For the text-containing cell, return its midpoint in [X, Y] coordinate format. 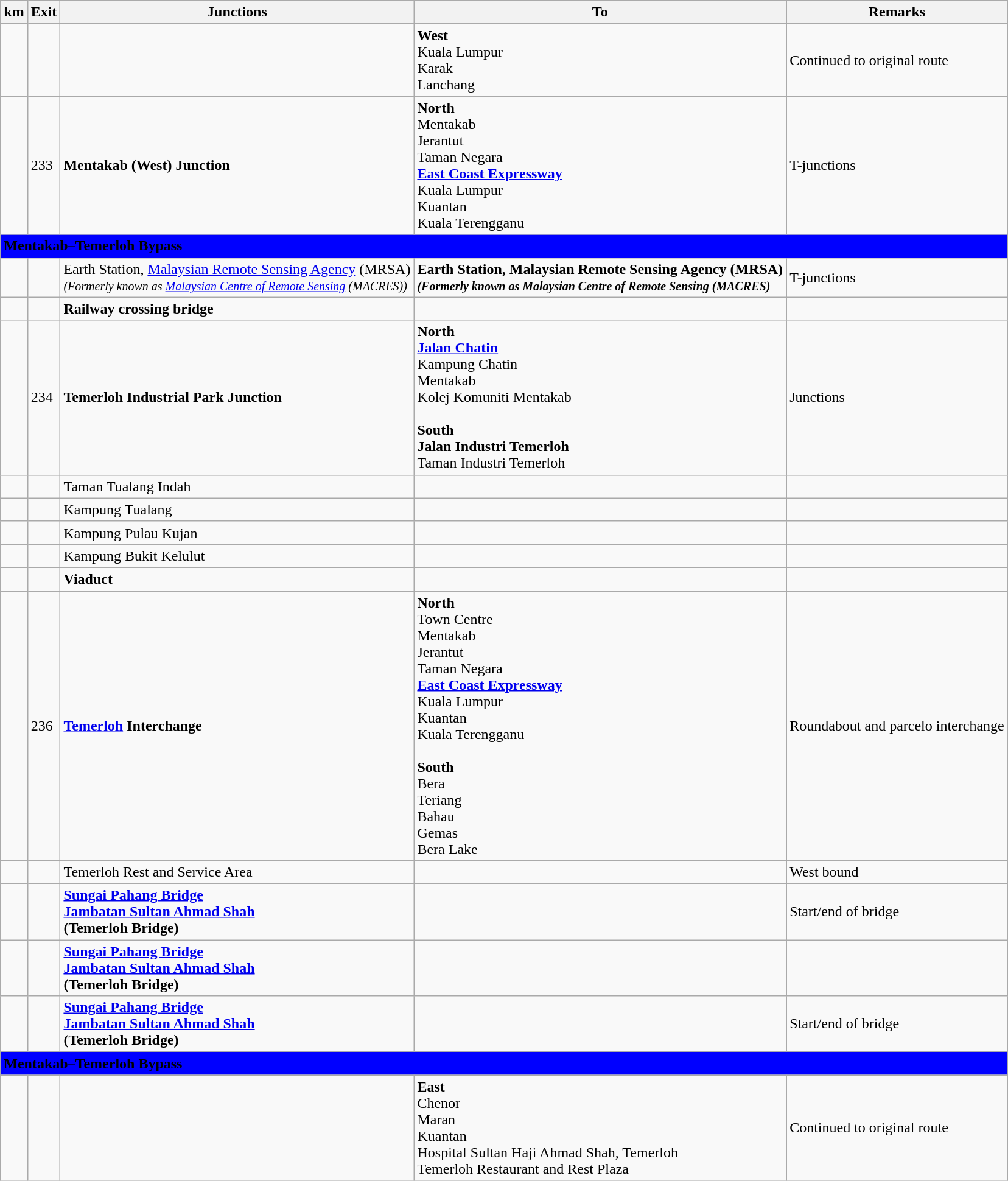
West Kuala Lumpur Karak Lanchang [600, 60]
West bound [897, 872]
Temerloh Industrial Park Junction [237, 398]
Taman Tualang Indah [237, 486]
Mentakab (West) Junction [237, 166]
Kampung Pulau Kujan [237, 533]
North Town Centre Mentakab Jerantut Taman Negara East Coast ExpresswayKuala LumpurKuantanKuala TerengganuSouth Bera Teriang Bahau Gemas Bera Lake [600, 726]
Kampung Bukit Kelulut [237, 556]
Temerloh Rest and Service Area [237, 872]
Kampung Tualang [237, 510]
North Jalan Chatin Kampung Chatin MentakabKolej Komuniti Mentakab SouthJalan Industri TemerlohTaman Industri Temerloh [600, 398]
To [600, 12]
North Mentakab Jerantut Taman Negara East Coast ExpresswayKuala LumpurKuantanKuala Terengganu [600, 166]
233 [44, 166]
Exit [44, 12]
East Chenor Maran KuantanHospital Sultan Haji Ahmad Shah, Temerloh Temerloh Restaurant and Rest Plaza [600, 1127]
Railway crossing bridge [237, 309]
Viaduct [237, 579]
Earth Station, Malaysian Remote Sensing Agency (MRSA)(Formerly known as Malaysian Centre of Remote Sensing (MACRES)) [237, 278]
Earth Station, Malaysian Remote Sensing Agency (MRSA)(Formerly known as Malaysian Centre of Remote Sensing (MACRES) [600, 278]
236 [44, 726]
Remarks [897, 12]
km [14, 12]
Roundabout and parcelo interchange [897, 726]
Temerloh Interchange [237, 726]
234 [44, 398]
